Identify which cell holds the provided text, then report its [x, y] central coordinate. 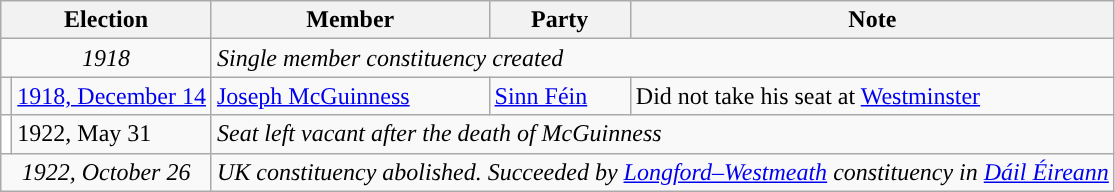
UK constituency abolished. Succeeded by Longford–Westmeath constituency in Dáil Éireann [662, 172]
Did not take his seat at Westminster [872, 96]
Joseph McGuinness [350, 96]
Seat left vacant after the death of McGuinness [662, 134]
Single member constituency created [662, 58]
Note [872, 20]
Party [560, 20]
1922, October 26 [106, 172]
1922, May 31 [112, 134]
1918 [106, 58]
Election [106, 20]
Sinn Féin [560, 96]
Member [350, 20]
1918, December 14 [112, 96]
